Capture the cell that displays the provided text and extract its [X, Y] central coordinate. 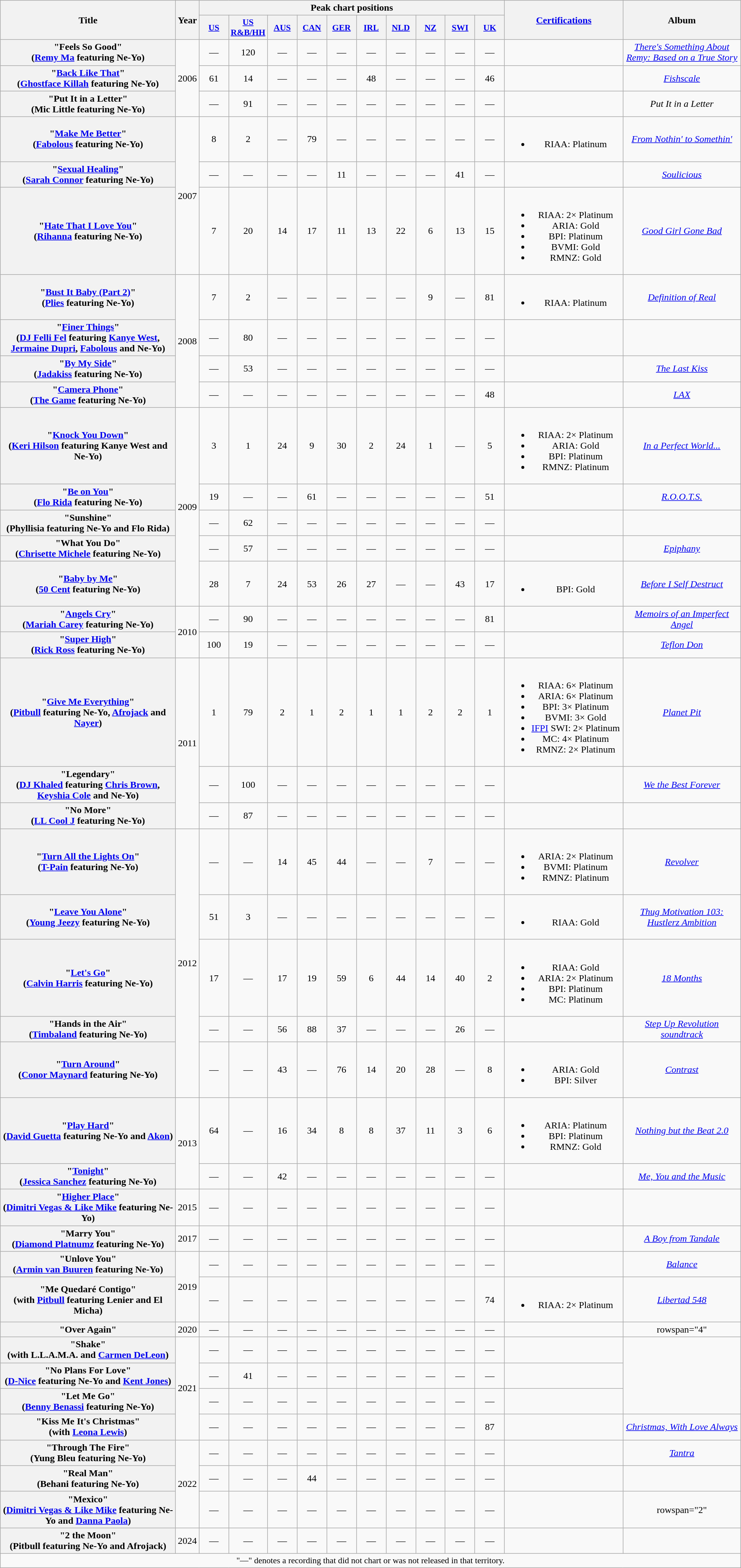
"Angels Cry"(Mariah Carey featuring Ne-Yo) [88, 619]
"No Plans For Love" (D-Nice featuring Ne-Yo and Kent Jones) [88, 1375]
30 [341, 446]
"Give Me Everything"(Pitbull featuring Ne-Yo, Afrojack and Nayer) [88, 712]
In a Perfect World... [682, 446]
"No More"(LL Cool J featuring Ne-Yo) [88, 816]
91 [248, 104]
"Sunshine"(Phyllisia featuring Ne-Yo and Flo Rida) [88, 523]
22 [401, 231]
"Kiss Me It's Christmas"(with Leona Lewis) [88, 1427]
2024 [188, 1541]
"Me Quedaré Contigo"(with Pitbull featuring Lenier and El Micha) [88, 1299]
"Camera Phone"(The Game featuring Ne-Yo) [88, 394]
59 [341, 978]
56 [282, 1029]
Christmas, With Love Always [682, 1427]
42 [282, 1177]
46 [490, 78]
Libertad 548 [682, 1299]
76 [341, 1069]
NZ [431, 28]
Planet Pit [682, 712]
USR&B/HH [248, 28]
5 [490, 446]
ARIA: GoldBPI: Silver [564, 1069]
RIAA: GoldARIA: 2× PlatinumBPI: PlatinumMC: Platinum [564, 978]
Step Up Revolution soundtrack [682, 1029]
US [214, 28]
Tantra [682, 1453]
"Legendary"(DJ Khaled featuring Chris Brown, Keyshia Cole and Ne-Yo) [88, 785]
57 [248, 548]
45 [312, 862]
74 [490, 1299]
"Shake"(with L.L.A.M.A. and Carmen DeLeon) [88, 1350]
"2 the Moon"(Pitbull featuring Ne-Yo and Afrojack) [88, 1541]
ARIA: 2× PlatinumBVMI: PlatinumRMNZ: Platinum [564, 862]
There's Something About Remy: Based on a True Story [682, 52]
2019 [188, 1287]
"Tonight"(Jessica Sanchez featuring Ne-Yo) [88, 1177]
Peak chart positions [352, 8]
2010 [188, 632]
"By My Side"(Jadakiss featuring Ne-Yo) [88, 369]
UK [490, 28]
Good Girl Gone Bad [682, 231]
"Mexico"(Dimitri Vegas & Like Mike featuring Ne-Yo and Danna Paola) [88, 1509]
rowspan="2" [682, 1509]
We the Best Forever [682, 785]
27 [371, 584]
Contrast [682, 1069]
2006 [188, 78]
16 [282, 1131]
"Make Me Better"(Fabolous featuring Ne-Yo) [88, 139]
"Turn All the Lights On"(T-Pain featuring Ne-Yo) [88, 862]
Album [682, 20]
RIAA: 2× PlatinumARIA: GoldBPI: PlatinumRMNZ: Platinum [564, 446]
Before I Self Destruct [682, 584]
SWI [460, 28]
2009 [188, 507]
"Higher Place"(Dimitri Vegas & Like Mike featuring Ne-Yo) [88, 1208]
"Unlove You" (Armin van Buuren featuring Ne-Yo) [88, 1265]
A Boy from Tandale [682, 1238]
2012 [188, 963]
Memoirs of an Imperfect Angel [682, 619]
The Last Kiss [682, 369]
64 [214, 1131]
RIAA: 6× PlatinumARIA: 6× PlatinumBPI: 3× PlatinumBVMI: 3× GoldIFPI SWI: 2× PlatinumMC: 4× PlatinumRMNZ: 2× Platinum [564, 712]
2022 [188, 1484]
Me, You and the Music [682, 1177]
88 [312, 1029]
15 [490, 231]
90 [248, 619]
Definition of Real [682, 297]
120 [248, 52]
"Be on You"(Flo Rida featuring Ne-Yo) [88, 497]
"Hands in the Air"(Timbaland featuring Ne-Yo) [88, 1029]
Revolver [682, 862]
"Marry You"(Diamond Platnumz featuring Ne-Yo) [88, 1238]
2017 [188, 1238]
"Play Hard"(David Guetta featuring Ne-Yo and Akon) [88, 1131]
"Bust It Baby (Part 2)"(Plies featuring Ne-Yo) [88, 297]
RIAA: Gold [564, 917]
"Real Man"(Behani featuring Ne-Yo) [88, 1478]
"Hate That I Love You"(Rihanna featuring Ne-Yo) [88, 231]
2013 [188, 1143]
GER [341, 28]
"Let Me Go" (Benny Benassi featuring Ne-Yo) [88, 1401]
34 [312, 1131]
"Over Again" [88, 1329]
2015 [188, 1208]
Put It in a Letter [682, 104]
"Sexual Healing"(Sarah Connor featuring Ne-Yo) [88, 174]
2020 [188, 1329]
RIAA: 2× PlatinumARIA: GoldBPI: PlatinumBVMI: GoldRMNZ: Gold [564, 231]
R.O.O.T.S. [682, 497]
"Through The Fire"(Yung Bleu featuring Ne-Yo) [88, 1453]
NLD [401, 28]
Certifications [564, 20]
Year [188, 20]
62 [248, 523]
"Feels So Good"(Remy Ma featuring Ne-Yo) [88, 52]
80 [248, 337]
ARIA: PlatinumBPI: PlatinumRMNZ: Gold [564, 1131]
40 [460, 978]
"What You Do"(Chrisette Michele featuring Ne-Yo) [88, 548]
"Back Like That"(Ghostface Killah featuring Ne-Yo) [88, 78]
"Put It in a Letter"(Mic Little featuring Ne-Yo) [88, 104]
Thug Motivation 103: Hustlerz Ambition [682, 917]
From Nothin' to Somethin' [682, 139]
AUS [282, 28]
"Turn Around"(Conor Maynard featuring Ne-Yo) [88, 1069]
Nothing but the Beat 2.0 [682, 1131]
IRL [371, 28]
"Baby by Me"(50 Cent featuring Ne-Yo) [88, 584]
Title [88, 20]
2021 [188, 1388]
RIAA: 2× Platinum [564, 1299]
Teflon Don [682, 645]
"Leave You Alone"(Young Jeezy featuring Ne-Yo) [88, 917]
"—" denotes a recording that did not chart or was not released in that territory. [370, 1560]
"Knock You Down"(Keri Hilson featuring Kanye West and Ne-Yo) [88, 446]
Fishscale [682, 78]
Epiphany [682, 548]
18 Months [682, 978]
"Finer Things"(DJ Felli Fel featuring Kanye West, Jermaine Dupri, Fabolous and Ne-Yo) [88, 337]
BPI: Gold [564, 584]
2011 [188, 743]
Soulicious [682, 174]
Balance [682, 1265]
2007 [188, 195]
"Let's Go"(Calvin Harris featuring Ne-Yo) [88, 978]
2008 [188, 341]
"Super High"(Rick Ross featuring Ne-Yo) [88, 645]
CAN [312, 28]
LAX [682, 394]
rowspan="4" [682, 1329]
